Pinpoint the cell where the given text exists, returning its [x, y] midpoint coordinate. 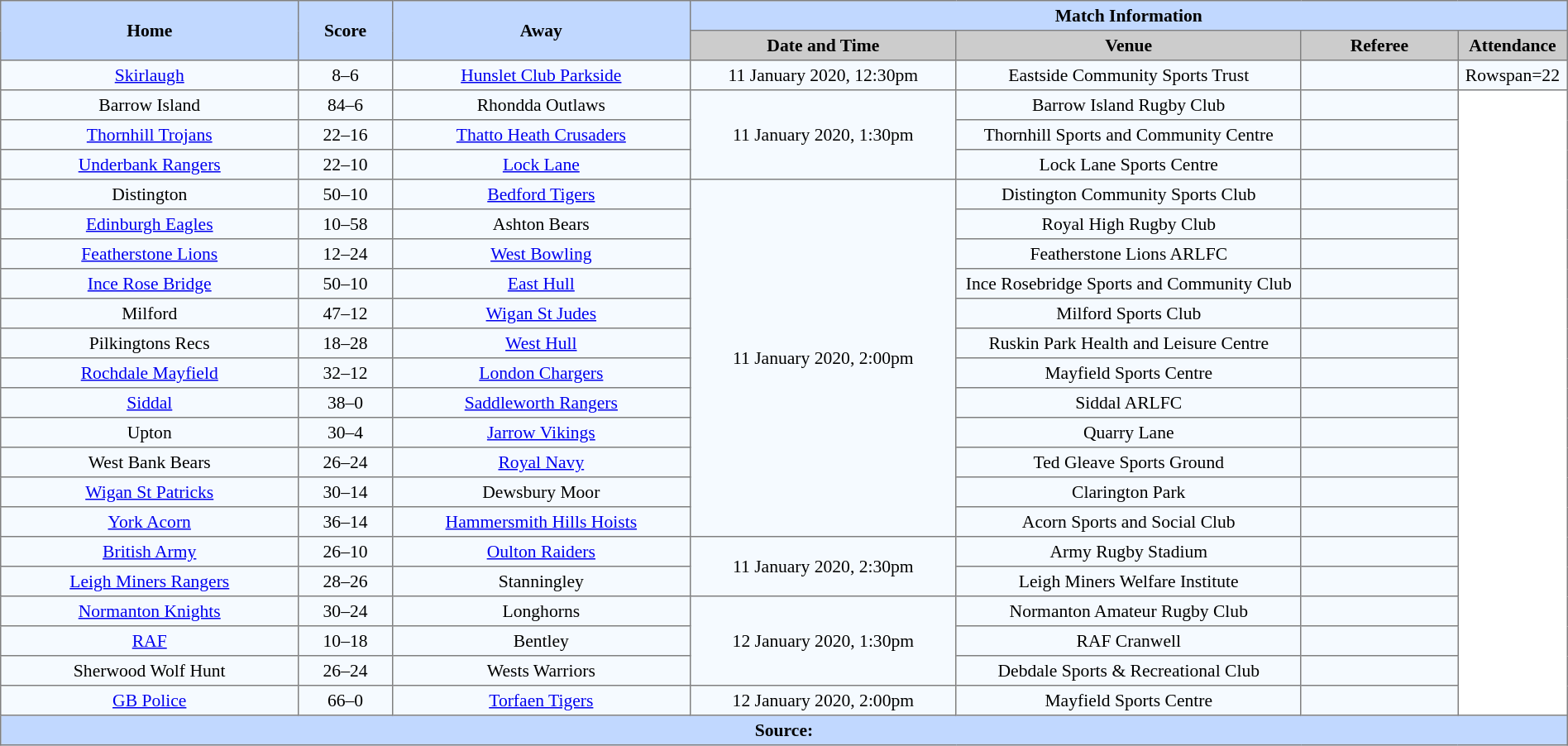
18–28 [346, 343]
38–0 [346, 403]
Ince Rose Bridge [150, 284]
Pilkingtons Recs [150, 343]
Royal Navy [541, 462]
30–14 [346, 492]
36–14 [346, 522]
Score [346, 31]
Home [150, 31]
12 January 2020, 1:30pm [823, 641]
Longhorns [541, 611]
London Chargers [541, 373]
Thornhill Trojans [150, 135]
Wigan St Judes [541, 313]
Bedford Tigers [541, 194]
Clarington Park [1128, 492]
Barrow Island [150, 105]
GB Police [150, 701]
22–10 [346, 165]
Bentley [541, 641]
Royal High Rugby Club [1128, 224]
Normanton Knights [150, 611]
Dewsbury Moor [541, 492]
Jarrow Vikings [541, 433]
Away [541, 31]
Siddal [150, 403]
Debdale Sports & Recreational Club [1128, 671]
Ashton Bears [541, 224]
26–10 [346, 552]
West Hull [541, 343]
Venue [1128, 45]
Rowspan=22 [1513, 75]
Hammersmith Hills Hoists [541, 522]
32–12 [346, 373]
Ince Rosebridge Sports and Community Club [1128, 284]
West Bank Bears [150, 462]
Lock Lane [541, 165]
Eastside Community Sports Trust [1128, 75]
11 January 2020, 12:30pm [823, 75]
Milford Sports Club [1128, 313]
Sherwood Wolf Hunt [150, 671]
11 January 2020, 2:30pm [823, 567]
Ruskin Park Health and Leisure Centre [1128, 343]
30–4 [346, 433]
Leigh Miners Welfare Institute [1128, 581]
22–16 [346, 135]
30–24 [346, 611]
8–6 [346, 75]
84–6 [346, 105]
Distington Community Sports Club [1128, 194]
Lock Lane Sports Centre [1128, 165]
Match Information [1128, 16]
12 January 2020, 2:00pm [823, 701]
Wests Warriors [541, 671]
Referee [1379, 45]
10–58 [346, 224]
11 January 2020, 2:00pm [823, 358]
RAF [150, 641]
RAF Cranwell [1128, 641]
Distington [150, 194]
Thornhill Sports and Community Centre [1128, 135]
Siddal ARLFC [1128, 403]
Thatto Heath Crusaders [541, 135]
Attendance [1513, 45]
Date and Time [823, 45]
10–18 [346, 641]
Milford [150, 313]
British Army [150, 552]
Acorn Sports and Social Club [1128, 522]
East Hull [541, 284]
Rhondda Outlaws [541, 105]
Torfaen Tigers [541, 701]
Rochdale Mayfield [150, 373]
Hunslet Club Parkside [541, 75]
Wigan St Patricks [150, 492]
Edinburgh Eagles [150, 224]
Normanton Amateur Rugby Club [1128, 611]
66–0 [346, 701]
Leigh Miners Rangers [150, 581]
28–26 [346, 581]
47–12 [346, 313]
Army Rugby Stadium [1128, 552]
Ted Gleave Sports Ground [1128, 462]
Saddleworth Rangers [541, 403]
Underbank Rangers [150, 165]
Barrow Island Rugby Club [1128, 105]
Featherstone Lions ARLFC [1128, 254]
York Acorn [150, 522]
Oulton Raiders [541, 552]
Quarry Lane [1128, 433]
West Bowling [541, 254]
12–24 [346, 254]
Source: [784, 730]
Upton [150, 433]
Featherstone Lions [150, 254]
Skirlaugh [150, 75]
11 January 2020, 1:30pm [823, 135]
Stanningley [541, 581]
